Scan for the cell matching the given text and deliver its [X, Y] coordinate at center. 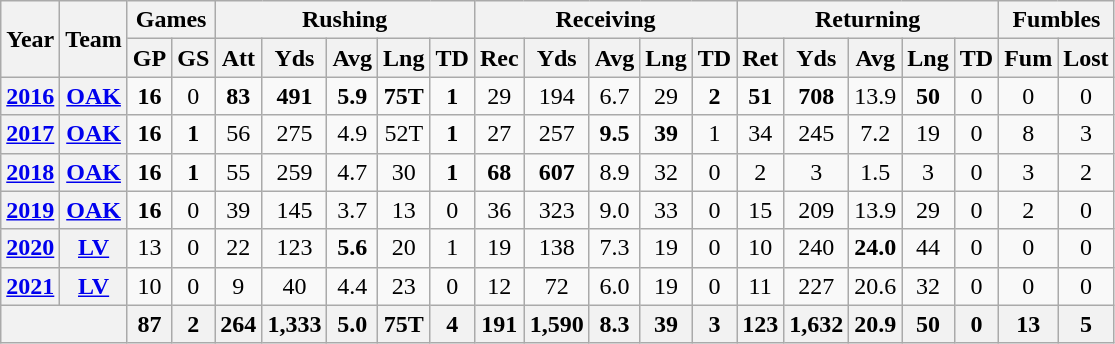
68 [499, 172]
4 [452, 324]
8.3 [614, 324]
87 [149, 324]
4.7 [352, 172]
20.6 [876, 286]
194 [556, 96]
7.2 [876, 134]
Fumbles [1056, 20]
9 [238, 286]
Lost [1086, 58]
2018 [30, 172]
Receiving [605, 20]
30 [404, 172]
22 [238, 248]
15 [760, 210]
11 [760, 286]
491 [294, 96]
Att [238, 58]
36 [499, 210]
44 [928, 248]
138 [556, 248]
83 [238, 96]
8.9 [614, 172]
56 [238, 134]
Ret [760, 58]
40 [294, 286]
20.9 [876, 324]
23 [404, 286]
227 [816, 286]
52T [404, 134]
708 [816, 96]
2020 [30, 248]
2016 [30, 96]
9.0 [614, 210]
4.9 [352, 134]
Returning [868, 20]
20 [404, 248]
34 [760, 134]
24.0 [876, 248]
Team [94, 39]
1,333 [294, 324]
Rushing [345, 20]
72 [556, 286]
2019 [30, 210]
Rec [499, 58]
191 [499, 324]
GP [149, 58]
33 [666, 210]
4.4 [352, 286]
209 [816, 210]
2021 [30, 286]
7.3 [614, 248]
607 [556, 172]
GS [194, 58]
3.7 [352, 210]
2017 [30, 134]
259 [294, 172]
1,590 [556, 324]
51 [760, 96]
240 [816, 248]
5.6 [352, 248]
6.0 [614, 286]
257 [556, 134]
9.5 [614, 134]
1,632 [816, 324]
12 [499, 286]
5.0 [352, 324]
145 [294, 210]
Year [30, 39]
55 [238, 172]
275 [294, 134]
264 [238, 324]
8 [1028, 134]
5 [1086, 324]
245 [816, 134]
6.7 [614, 96]
27 [499, 134]
Games [170, 20]
1.5 [876, 172]
5.9 [352, 96]
Fum [1028, 58]
323 [556, 210]
